Find where the given text appears and provide that cell's center as [X, Y] coordinate. 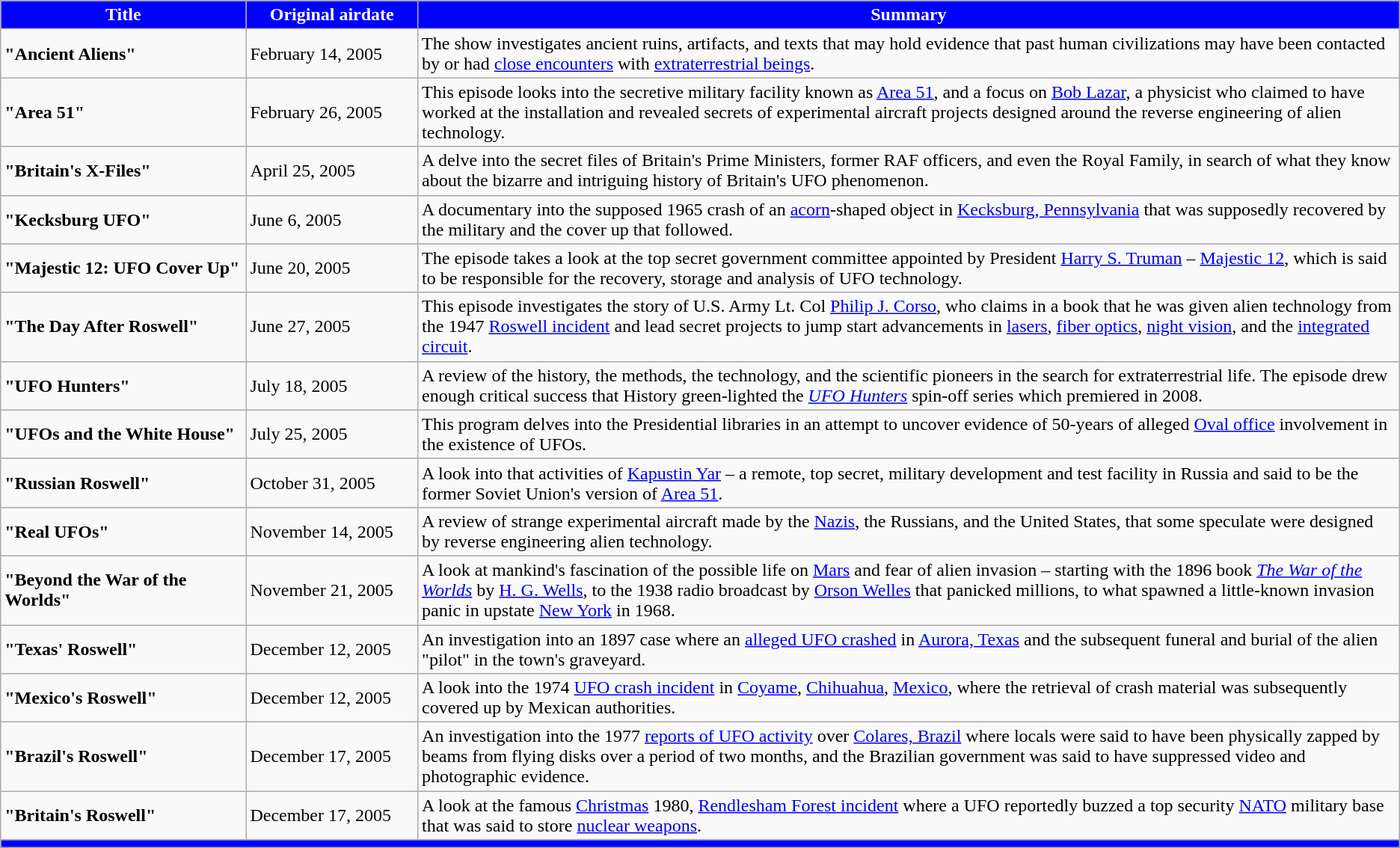
Title [123, 15]
June 6, 2005 [332, 220]
"Majestic 12: UFO Cover Up" [123, 268]
"Russian Roswell" [123, 483]
"Brazil's Roswell" [123, 757]
June 27, 2005 [332, 327]
February 26, 2005 [332, 112]
"Mexico's Roswell" [123, 698]
July 25, 2005 [332, 434]
November 14, 2005 [332, 531]
"Britain's X-Files" [123, 170]
Summary [909, 15]
"Britain's Roswell" [123, 815]
November 21, 2005 [332, 590]
"Area 51" [123, 112]
"Real UFOs" [123, 531]
October 31, 2005 [332, 483]
"Texas' Roswell" [123, 649]
"The Day After Roswell" [123, 327]
July 18, 2005 [332, 386]
Original airdate [332, 15]
"Kecksburg UFO" [123, 220]
"UFO Hunters" [123, 386]
"UFOs and the White House" [123, 434]
June 20, 2005 [332, 268]
"Beyond the War of the Worlds" [123, 590]
"Ancient Aliens" [123, 54]
February 14, 2005 [332, 54]
April 25, 2005 [332, 170]
